Pinpoint the cell where the given text exists, returning its [X, Y] midpoint coordinate. 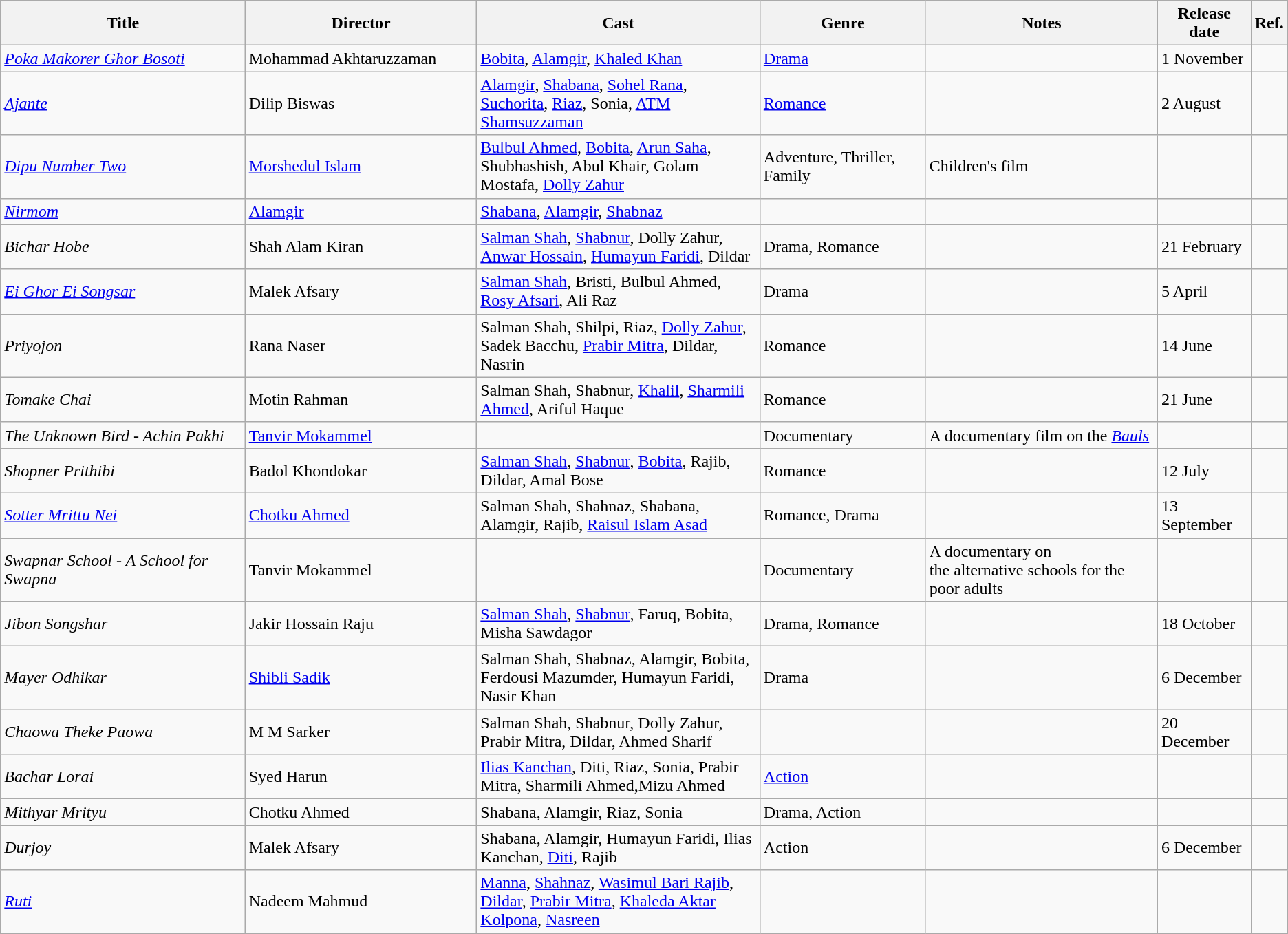
Dipu Number Two [122, 167]
Shah Alam Kiran [361, 246]
Chaowa Theke Paowa [122, 732]
12 July [1204, 471]
Adventure, Thriller, Family [842, 167]
Shabana, Alamgir, Humayun Faridi, Ilias Kanchan, Diti, Rajib [618, 848]
Priyojon [122, 346]
Swapnar School - A School for Swapna [122, 570]
Ei Ghor Ei Songsar [122, 292]
Director [361, 23]
13 September [1204, 515]
21 June [1204, 399]
Genre [842, 23]
Cast [618, 23]
Rana Naser [361, 346]
M M Sarker [361, 732]
1 November [1204, 59]
Syed Harun [361, 776]
Tomake Chai [122, 399]
Nadeem Mahmud [361, 902]
Jakir Hossain Raju [361, 624]
Mohammad Akhtaruzzaman [361, 59]
A documentary onthe alternative schools for the poor adults [1042, 570]
Ajante [122, 103]
Salman Shah, Bristi, Bulbul Ahmed, Rosy Afsari, Ali Raz [618, 292]
14 June [1204, 346]
Ref. [1269, 23]
2 August [1204, 103]
A documentary film on the Bauls [1042, 435]
Nirmom [122, 211]
Bobita, Alamgir, Khaled Khan [618, 59]
Sotter Mrittu Nei [122, 515]
Bachar Lorai [122, 776]
Bulbul Ahmed, Bobita, Arun Saha, Shubhashish, Abul Khair, Golam Mostafa, Dolly Zahur [618, 167]
Notes [1042, 23]
Salman Shah, Shabnur, Dolly Zahur, Anwar Hossain, Humayun Faridi, Dildar [618, 246]
Poka Makorer Ghor Bosoti [122, 59]
Release date [1204, 23]
Morshedul Islam [361, 167]
20 December [1204, 732]
Salman Shah, Shabnur, Khalil, Sharmili Ahmed, Ariful Haque [618, 399]
Shopner Prithibi [122, 471]
Mithyar Mrityu [122, 812]
Mayer Odhikar [122, 678]
Bichar Hobe [122, 246]
Ilias Kanchan, Diti, Riaz, Sonia, Prabir Mitra, Sharmili Ahmed,Mizu Ahmed [618, 776]
Romance, Drama [842, 515]
21 February [1204, 246]
Alamgir [361, 211]
Salman Shah, Shahnaz, Shabana, Alamgir, Rajib, Raisul Islam Asad [618, 515]
Salman Shah, Shabnur, Faruq, Bobita, Misha Sawdagor [618, 624]
Salman Shah, Shilpi, Riaz, Dolly Zahur, Sadek Bacchu, Prabir Mitra, Dildar, Nasrin [618, 346]
Badol Khondokar [361, 471]
Children's film [1042, 167]
Durjoy [122, 848]
Shabana, Alamgir, Riaz, Sonia [618, 812]
Alamgir, Shabana, Sohel Rana, Suchorita, Riaz, Sonia, ATM Shamsuzzaman [618, 103]
Dilip Biswas [361, 103]
Shibli Sadik [361, 678]
Salman Shah, Shabnaz, Alamgir, Bobita, Ferdousi Mazumder, Humayun Faridi, Nasir Khan [618, 678]
Ruti [122, 902]
The Unknown Bird - Achin Pakhi [122, 435]
18 October [1204, 624]
Salman Shah, Shabnur, Bobita, Rajib, Dildar, Amal Bose [618, 471]
Title [122, 23]
5 April [1204, 292]
Salman Shah, Shabnur, Dolly Zahur, Prabir Mitra, Dildar, Ahmed Sharif [618, 732]
Manna, Shahnaz, Wasimul Bari Rajib, Dildar, Prabir Mitra, Khaleda Aktar Kolpona, Nasreen [618, 902]
Drama, Action [842, 812]
Motin Rahman [361, 399]
Jibon Songshar [122, 624]
Shabana, Alamgir, Shabnaz [618, 211]
